Extract the (X, Y) coordinate from the center of the cell holding the provided text.  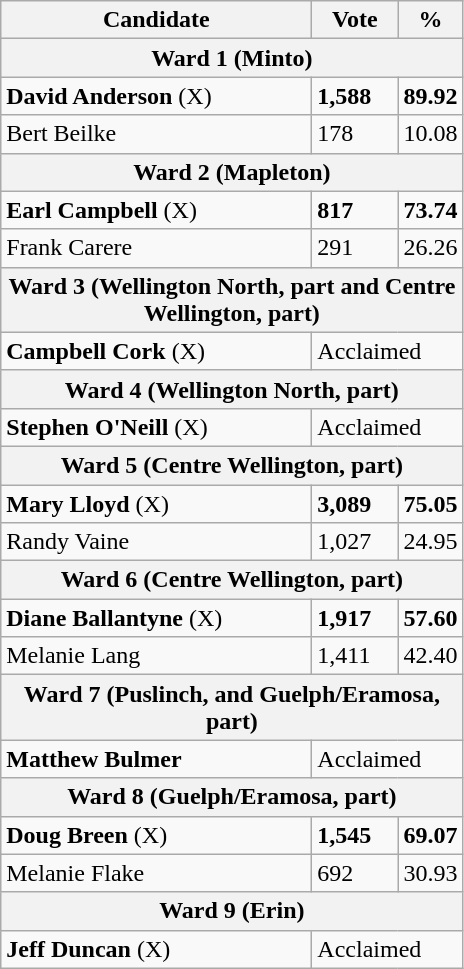
57.60 (430, 618)
692 (355, 873)
1,917 (355, 618)
817 (355, 210)
Jeff Duncan (X) (156, 949)
26.26 (430, 248)
69.07 (430, 835)
Ward 4 (Wellington North, part) (232, 389)
42.40 (430, 656)
1,545 (355, 835)
Ward 3 (Wellington North, part and Centre Wellington, part) (232, 300)
10.08 (430, 134)
Frank Carere (156, 248)
24.95 (430, 542)
Ward 9 (Erin) (232, 911)
Ward 1 (Minto) (232, 58)
75.05 (430, 503)
Ward 2 (Mapleton) (232, 172)
Mary Lloyd (X) (156, 503)
Vote (355, 20)
89.92 (430, 96)
1,588 (355, 96)
Melanie Flake (156, 873)
Stephen O'Neill (X) (156, 427)
Doug Breen (X) (156, 835)
291 (355, 248)
Ward 5 (Centre Wellington, part) (232, 465)
30.93 (430, 873)
Diane Ballantyne (X) (156, 618)
Earl Campbell (X) (156, 210)
Melanie Lang (156, 656)
Ward 7 (Puslinch, and Guelph/Eramosa, part) (232, 708)
Ward 8 (Guelph/Eramosa, part) (232, 797)
David Anderson (X) (156, 96)
178 (355, 134)
Bert Beilke (156, 134)
Randy Vaine (156, 542)
Candidate (156, 20)
73.74 (430, 210)
Ward 6 (Centre Wellington, part) (232, 580)
3,089 (355, 503)
% (430, 20)
1,027 (355, 542)
Campbell Cork (X) (156, 351)
1,411 (355, 656)
Matthew Bulmer (156, 759)
